Locate the cell with the specified text and output its [X, Y] center coordinate. 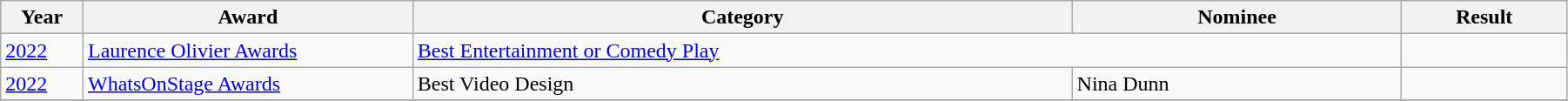
Best Video Design [742, 84]
Nominee [1237, 17]
Year [42, 17]
Nina Dunn [1237, 84]
Category [742, 17]
Award [247, 17]
Result [1484, 17]
Best Entertainment or Comedy Play [907, 50]
Laurence Olivier Awards [247, 50]
WhatsOnStage Awards [247, 84]
